Return (X, Y) of the center of cell containing provided text 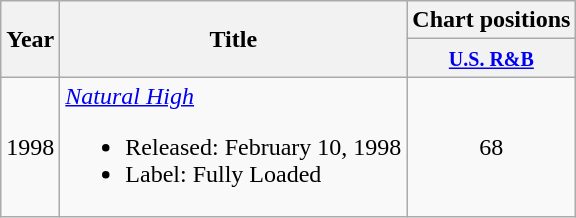
1998 (30, 147)
68 (492, 147)
Title (234, 39)
Chart positions (492, 20)
Year (30, 39)
Natural HighReleased: February 10, 1998Label: Fully Loaded (234, 147)
U.S. R&B (492, 58)
